Capture the cell that displays the provided text and extract its (x, y) central coordinate. 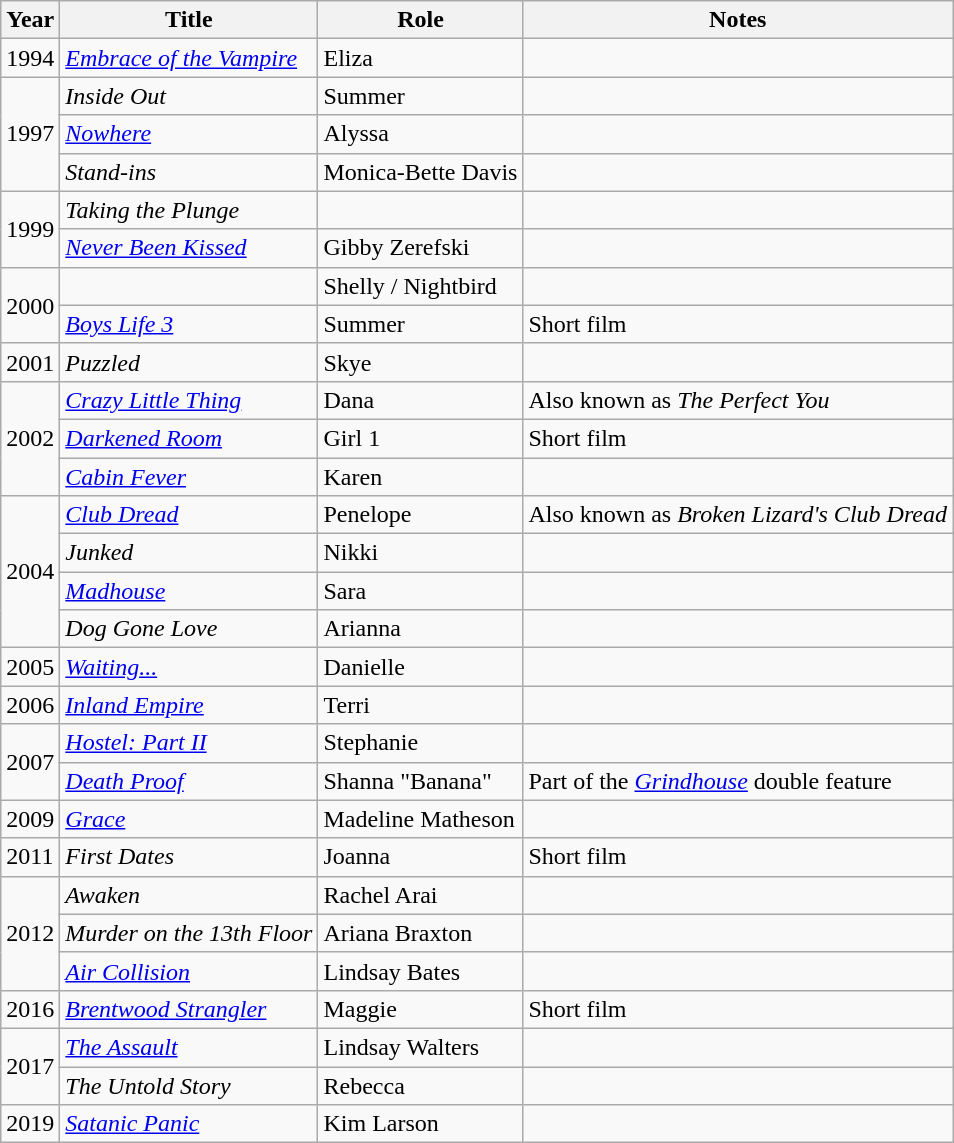
Boys Life 3 (189, 324)
Rebecca (420, 1085)
Also known as The Perfect You (738, 400)
Penelope (420, 515)
Shelly / Nightbird (420, 286)
Crazy Little Thing (189, 400)
Girl 1 (420, 438)
Kim Larson (420, 1124)
The Assault (189, 1047)
Madeline Matheson (420, 819)
Awaken (189, 895)
Waiting... (189, 667)
1997 (30, 134)
2009 (30, 819)
Joanna (420, 857)
Air Collision (189, 971)
Part of the Grindhouse double feature (738, 781)
Taking the Plunge (189, 210)
Sara (420, 591)
2011 (30, 857)
Terri (420, 705)
Lindsay Bates (420, 971)
Nikki (420, 553)
2004 (30, 572)
Eliza (420, 58)
Gibby Zerefski (420, 248)
Inside Out (189, 96)
Grace (189, 819)
Ariana Braxton (420, 933)
2005 (30, 667)
Dog Gone Love (189, 629)
Title (189, 20)
2007 (30, 762)
2019 (30, 1124)
Embrace of the Vampire (189, 58)
Nowhere (189, 134)
Arianna (420, 629)
Puzzled (189, 362)
Role (420, 20)
Never Been Kissed (189, 248)
Inland Empire (189, 705)
First Dates (189, 857)
2006 (30, 705)
Karen (420, 477)
Hostel: Part II (189, 743)
Brentwood Strangler (189, 1009)
Dana (420, 400)
Alyssa (420, 134)
Cabin Fever (189, 477)
Also known as Broken Lizard's Club Dread (738, 515)
2012 (30, 933)
Murder on the 13th Floor (189, 933)
Madhouse (189, 591)
Notes (738, 20)
1994 (30, 58)
2016 (30, 1009)
Death Proof (189, 781)
Junked (189, 553)
Monica-Bette Davis (420, 172)
Danielle (420, 667)
Maggie (420, 1009)
Stephanie (420, 743)
Stand-ins (189, 172)
Darkened Room (189, 438)
2017 (30, 1066)
Satanic Panic (189, 1124)
The Untold Story (189, 1085)
2002 (30, 438)
Year (30, 20)
Shanna "Banana" (420, 781)
2001 (30, 362)
1999 (30, 229)
2000 (30, 305)
Club Dread (189, 515)
Lindsay Walters (420, 1047)
Skye (420, 362)
Rachel Arai (420, 895)
